Extract the [X, Y] coordinate from the center of the cell holding the provided text.  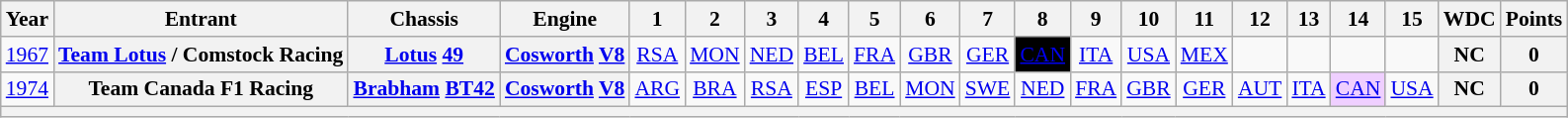
4 [824, 19]
Chassis [423, 19]
Brabham BT42 [423, 89]
Team Lotus / Comstock Racing [201, 55]
10 [1148, 19]
5 [874, 19]
Entrant [201, 19]
3 [772, 19]
15 [1411, 19]
6 [931, 19]
13 [1308, 19]
Team Canada F1 Racing [201, 89]
SWE [988, 89]
Engine [565, 19]
AUT [1260, 89]
1974 [28, 89]
8 [1042, 19]
BRA [715, 89]
MEX [1204, 55]
ESP [824, 89]
Points [1534, 19]
12 [1260, 19]
1967 [28, 55]
Year [28, 19]
2 [715, 19]
9 [1096, 19]
ARG [657, 89]
11 [1204, 19]
Lotus 49 [423, 55]
1 [657, 19]
WDC [1470, 19]
14 [1359, 19]
7 [988, 19]
